Capture the cell that displays the provided text and extract its (x, y) central coordinate. 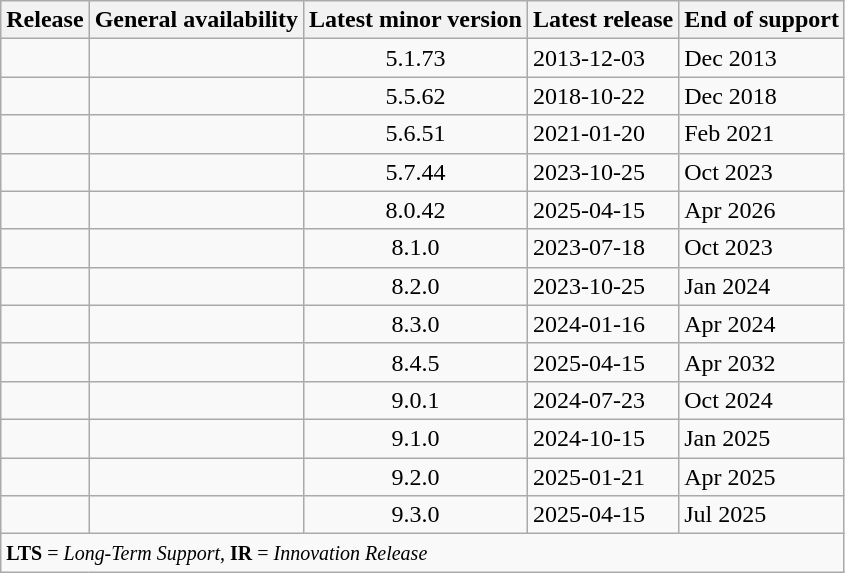
2024-01-16 (602, 324)
9.1.0 (415, 438)
Apr 2024 (762, 324)
Jul 2025 (762, 515)
General availability (196, 20)
LTS = Long-Term Support, IR = Innovation Release (423, 553)
2021-01-20 (602, 134)
8.2.0 (415, 286)
Jan 2025 (762, 438)
End of support (762, 20)
9.3.0 (415, 515)
2013-12-03 (602, 58)
8.3.0 (415, 324)
Dec 2018 (762, 96)
Jan 2024 (762, 286)
Latest release (602, 20)
Latest minor version (415, 20)
2024-07-23 (602, 400)
5.7.44 (415, 172)
2024-10-15 (602, 438)
5.5.62 (415, 96)
9.2.0 (415, 477)
9.0.1 (415, 400)
8.0.42 (415, 210)
Release (45, 20)
Oct 2024 (762, 400)
2023-07-18 (602, 248)
Feb 2021 (762, 134)
Apr 2025 (762, 477)
2018-10-22 (602, 96)
Dec 2013 (762, 58)
8.1.0 (415, 248)
Apr 2026 (762, 210)
5.6.51 (415, 134)
5.1.73 (415, 58)
Apr 2032 (762, 362)
2025-01-21 (602, 477)
8.4.5 (415, 362)
